Detect which cell encompasses the target text, then output its (x, y) center coordinate. 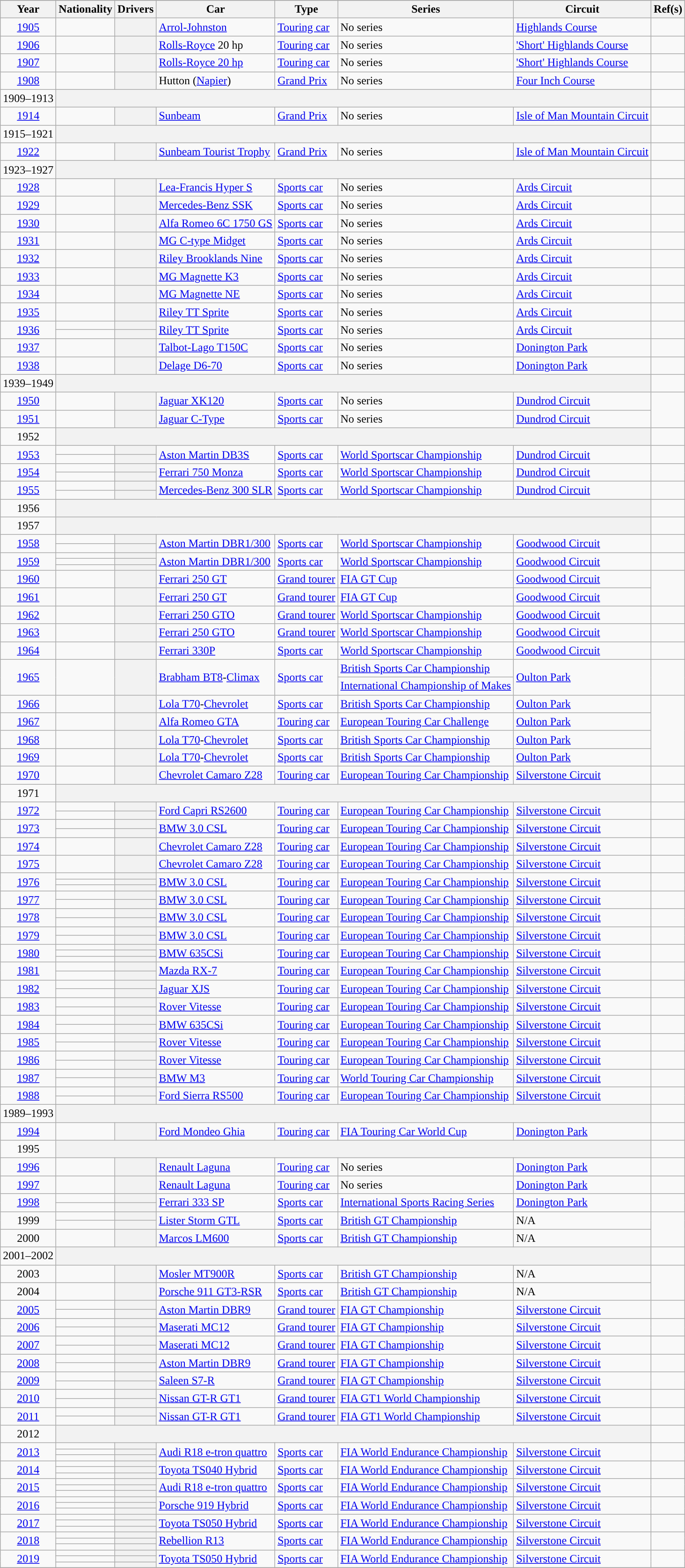
Jaguar XJS (216, 989)
Highlands Course (583, 27)
Circuit (583, 9)
2014 (28, 1470)
1976 (28, 882)
1962 (28, 615)
1995 (28, 1149)
1969 (28, 757)
Ford Sierra RS500 (216, 1096)
1988 (28, 1096)
Riley Brooklands Nine (216, 259)
1968 (28, 739)
2004 (28, 1291)
Aston Martin DB3S (216, 454)
Mosler MT900R (216, 1274)
Sunbeam Tourist Trophy (216, 152)
1954 (28, 472)
2012 (28, 1434)
1930 (28, 223)
1987 (28, 1078)
1957 (28, 526)
MG C-type Midget (216, 241)
2003 (28, 1274)
1996 (28, 1167)
1928 (28, 187)
Mercedes-Benz 300 SLR (216, 490)
1972 (28, 811)
1967 (28, 722)
1984 (28, 1024)
1979 (28, 935)
Lister Storm GTL (216, 1220)
Car (216, 9)
1931 (28, 241)
1936 (28, 330)
Marcos LM600 (216, 1238)
Ref(s) (668, 9)
1938 (28, 365)
Drivers (136, 9)
2019 (28, 1559)
1929 (28, 205)
Lea-Francis Hyper S (216, 187)
1907 (28, 63)
Ferrari 333 SP (216, 1203)
2000 (28, 1238)
Sunbeam (216, 116)
International Championship of Makes (426, 686)
1997 (28, 1185)
1955 (28, 490)
International Sports Racing Series (426, 1203)
1951 (28, 419)
Ferrari 330P (216, 650)
1966 (28, 704)
1964 (28, 650)
1980 (28, 953)
2005 (28, 1309)
1959 (28, 562)
Jaguar XK120 (216, 401)
Year (28, 9)
FIA Touring Car World Cup (426, 1131)
Porsche 911 GT3-RSR (216, 1291)
1906 (28, 45)
1958 (28, 544)
Jaguar C-Type (216, 419)
1934 (28, 294)
1989–1993 (28, 1114)
1965 (28, 677)
1981 (28, 971)
1963 (28, 633)
2013 (28, 1452)
1937 (28, 348)
1983 (28, 1006)
1985 (28, 1042)
Series (426, 9)
1999 (28, 1220)
World Touring Car Championship (426, 1078)
Delage D6-70 (216, 365)
Alfa Romeo 6C 1750 GS (216, 223)
1994 (28, 1131)
Ford Capri RS2600 (216, 811)
1975 (28, 864)
1971 (28, 793)
Mazda RX-7 (216, 971)
Mercedes-Benz SSK (216, 205)
2018 (28, 1541)
1982 (28, 989)
Talbot-Lago T150C (216, 348)
1970 (28, 775)
2007 (28, 1345)
1956 (28, 508)
Alfa Romeo GTA (216, 722)
1914 (28, 116)
Porsche 919 Hybrid (216, 1505)
2010 (28, 1399)
2009 (28, 1381)
Rebellion R13 (216, 1541)
Saleen S7-R (216, 1381)
1908 (28, 80)
1923–1927 (28, 169)
1932 (28, 259)
1933 (28, 277)
Arrol-Johnston (216, 27)
1952 (28, 437)
MG Magnette NE (216, 294)
1935 (28, 312)
2015 (28, 1488)
MG Magnette K3 (216, 277)
2001–2002 (28, 1256)
1960 (28, 579)
1986 (28, 1060)
1978 (28, 918)
1905 (28, 27)
2011 (28, 1416)
1950 (28, 401)
Ford Mondeo Ghia (216, 1131)
Hutton (Napier) (216, 80)
Type (306, 9)
Ferrari 750 Monza (216, 472)
1915–1921 (28, 134)
Brabham BT8-Climax (216, 677)
1939–1949 (28, 383)
1922 (28, 152)
Four Inch Course (583, 80)
1953 (28, 454)
1977 (28, 900)
1974 (28, 846)
1973 (28, 829)
European Touring Car Challenge (426, 722)
2017 (28, 1523)
2006 (28, 1327)
1909–1913 (28, 98)
Nationality (86, 9)
2016 (28, 1505)
2008 (28, 1363)
1961 (28, 597)
Toyota TS040 Hybrid (216, 1470)
1998 (28, 1203)
BMW M3 (216, 1078)
